From the cell containing the given text, extract its center point as (X, Y) coordinate. 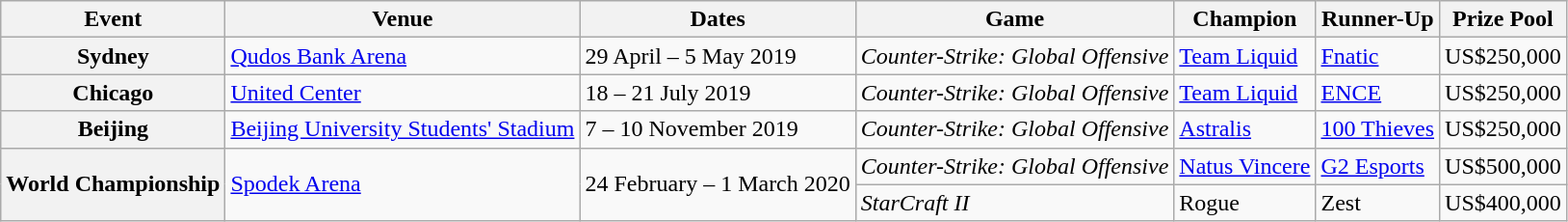
29 April – 5 May 2019 (718, 56)
Champion (1244, 19)
Prize Pool (1503, 19)
Natus Vincere (1244, 166)
Sydney (114, 56)
Beijing (114, 129)
24 February – 1 March 2020 (718, 184)
Venue (403, 19)
Fnatic (1377, 56)
Event (114, 19)
US$400,000 (1503, 203)
Astralis (1244, 129)
Qudos Bank Arena (403, 56)
Dates (718, 19)
Runner-Up (1377, 19)
18 – 21 July 2019 (718, 93)
Zest (1377, 203)
Beijing University Students' Stadium (403, 129)
US$500,000 (1503, 166)
StarCraft II (1015, 203)
ENCE (1377, 93)
Spodek Arena (403, 184)
United Center (403, 93)
7 – 10 November 2019 (718, 129)
World Championship (114, 184)
Game (1015, 19)
G2 Esports (1377, 166)
100 Thieves (1377, 129)
Chicago (114, 93)
Rogue (1244, 203)
